Return the [x, y] coordinate for the center point of the cell that contains the specified text.  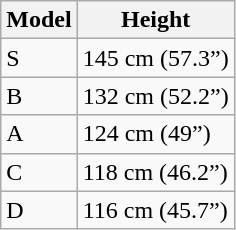
116 cm (45.7”) [156, 210]
C [39, 172]
132 cm (52.2”) [156, 96]
D [39, 210]
Height [156, 20]
S [39, 58]
145 cm (57.3”) [156, 58]
124 cm (49”) [156, 134]
A [39, 134]
Model [39, 20]
118 cm (46.2”) [156, 172]
B [39, 96]
